Scan for the cell matching the given text and deliver its [X, Y] coordinate at center. 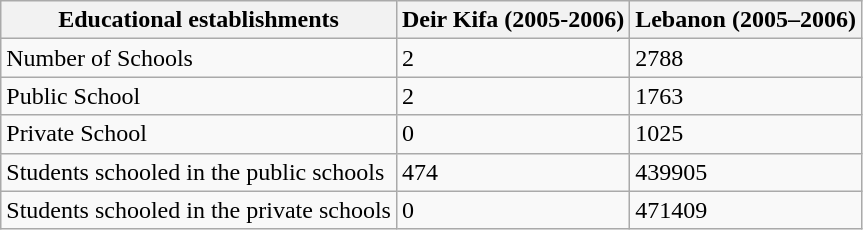
439905 [746, 172]
Educational establishments [199, 20]
Students schooled in the public schools [199, 172]
Lebanon (2005–2006) [746, 20]
474 [512, 172]
2788 [746, 58]
1025 [746, 134]
Number of Schools [199, 58]
471409 [746, 210]
Students schooled in the private schools [199, 210]
Deir Kifa (2005-2006) [512, 20]
1763 [746, 96]
Private School [199, 134]
Public School [199, 96]
